Locate the cell with the specified text and output its (X, Y) center coordinate. 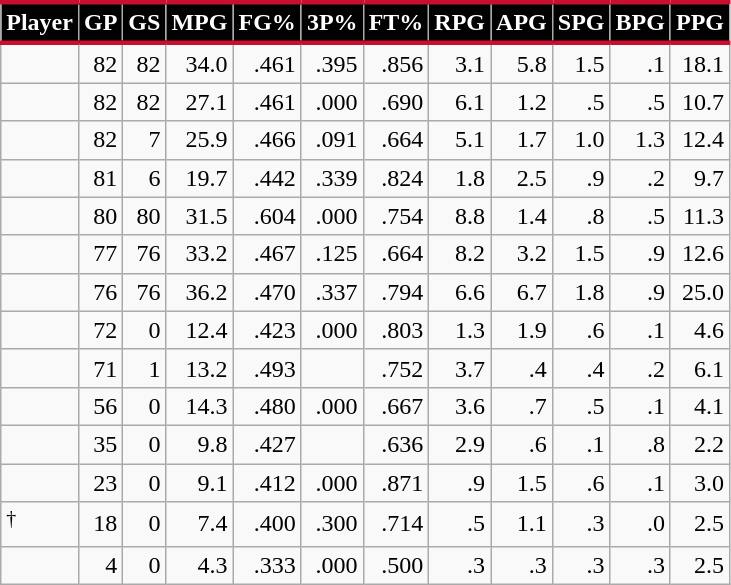
Player (40, 22)
BPG (640, 22)
.754 (396, 216)
4.6 (700, 330)
.690 (396, 102)
6.6 (460, 292)
14.3 (200, 406)
25.0 (700, 292)
13.2 (200, 368)
.604 (267, 216)
.667 (396, 406)
.091 (332, 140)
3.2 (522, 254)
56 (100, 406)
1.1 (522, 524)
3P% (332, 22)
9.7 (700, 178)
.333 (267, 565)
31.5 (200, 216)
.442 (267, 178)
34.0 (200, 63)
36.2 (200, 292)
.337 (332, 292)
.427 (267, 444)
.856 (396, 63)
.466 (267, 140)
3.0 (700, 483)
3.1 (460, 63)
8.2 (460, 254)
.480 (267, 406)
6.7 (522, 292)
MPG (200, 22)
.125 (332, 254)
.412 (267, 483)
4.3 (200, 565)
.752 (396, 368)
1 (144, 368)
FG% (267, 22)
4.1 (700, 406)
† (40, 524)
27.1 (200, 102)
.7 (522, 406)
.794 (396, 292)
.636 (396, 444)
7 (144, 140)
GP (100, 22)
25.9 (200, 140)
5.1 (460, 140)
5.8 (522, 63)
.423 (267, 330)
12.6 (700, 254)
1.9 (522, 330)
35 (100, 444)
4 (100, 565)
FT% (396, 22)
6 (144, 178)
GS (144, 22)
9.8 (200, 444)
.500 (396, 565)
7.4 (200, 524)
.714 (396, 524)
81 (100, 178)
.300 (332, 524)
.493 (267, 368)
2.9 (460, 444)
18.1 (700, 63)
18 (100, 524)
.803 (396, 330)
.339 (332, 178)
.871 (396, 483)
1.4 (522, 216)
APG (522, 22)
.467 (267, 254)
.824 (396, 178)
.395 (332, 63)
23 (100, 483)
71 (100, 368)
33.2 (200, 254)
3.6 (460, 406)
3.7 (460, 368)
10.7 (700, 102)
PPG (700, 22)
.470 (267, 292)
1.2 (522, 102)
RPG (460, 22)
8.8 (460, 216)
19.7 (200, 178)
2.2 (700, 444)
72 (100, 330)
9.1 (200, 483)
11.3 (700, 216)
1.7 (522, 140)
77 (100, 254)
.400 (267, 524)
1.0 (581, 140)
SPG (581, 22)
.0 (640, 524)
